Pinpoint the cell where the given text exists, returning its [x, y] midpoint coordinate. 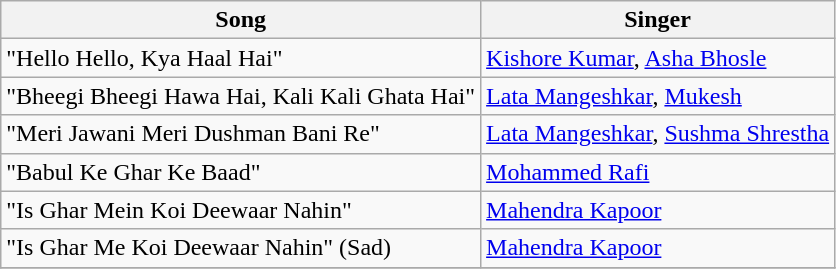
Kishore Kumar, Asha Bhosle [658, 58]
"Babul Ke Ghar Ke Baad" [241, 172]
"Hello Hello, Kya Haal Hai" [241, 58]
"Bheegi Bheegi Hawa Hai, Kali Kali Ghata Hai" [241, 96]
"Meri Jawani Meri Dushman Bani Re" [241, 134]
Mohammed Rafi [658, 172]
"Is Ghar Mein Koi Deewaar Nahin" [241, 210]
Lata Mangeshkar, Sushma Shrestha [658, 134]
Singer [658, 20]
Song [241, 20]
Lata Mangeshkar, Mukesh [658, 96]
"Is Ghar Me Koi Deewaar Nahin" (Sad) [241, 248]
